Search for the cell housing the specified text and yield its [X, Y] center coordinate. 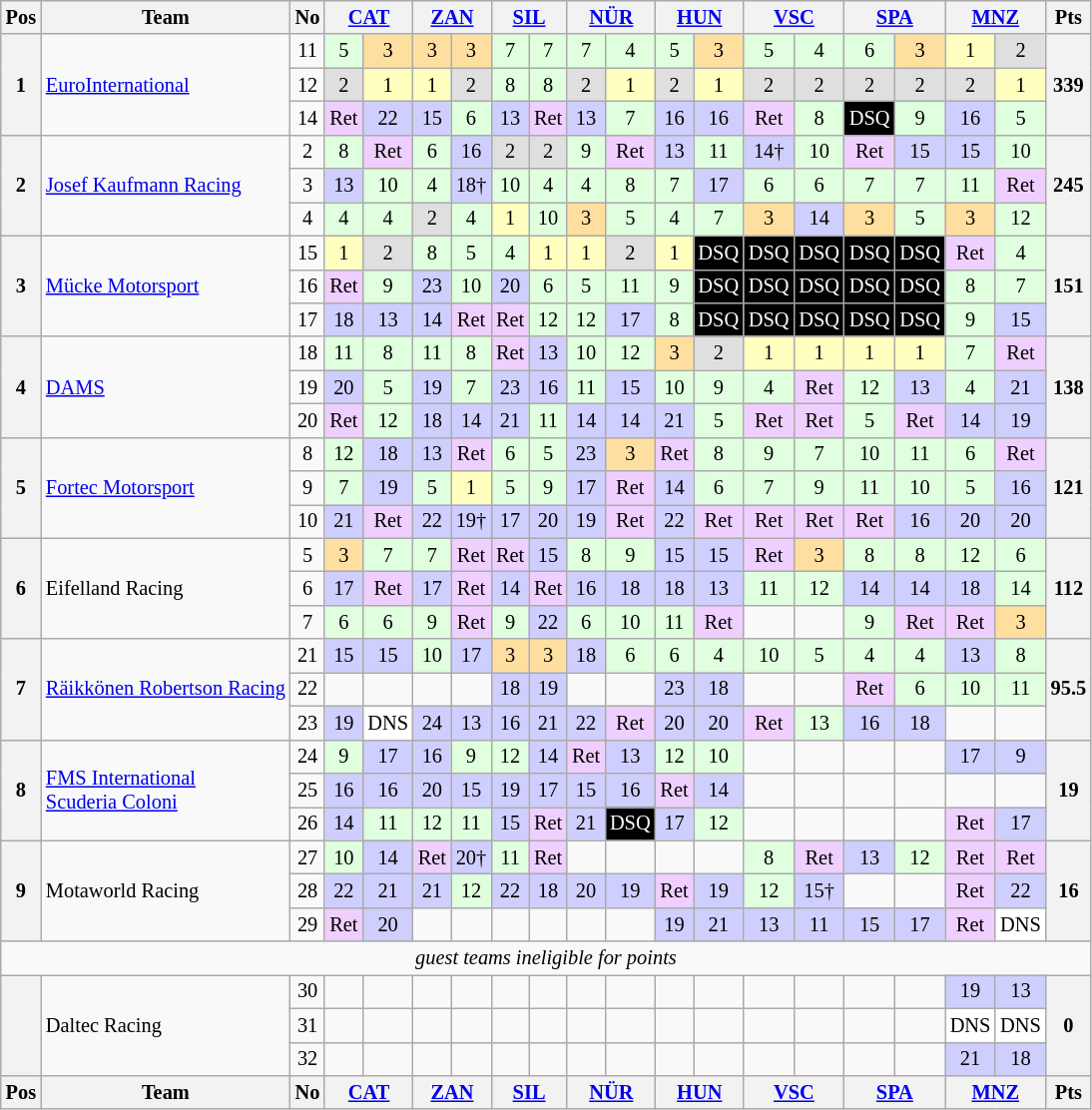
20† [471, 857]
29 [307, 924]
Räikkönen Robertson Racing [166, 689]
19† [471, 521]
14† [769, 152]
Fortec Motorsport [166, 487]
FMS International Scuderia Coloni [166, 791]
DAMS [166, 387]
0 [1068, 1024]
95.5 [1068, 689]
151 [1068, 285]
31 [307, 1025]
28 [307, 890]
245 [1068, 186]
Daltec Racing [166, 1024]
32 [307, 1059]
121 [1068, 487]
Josef Kaufmann Racing [166, 186]
26 [307, 824]
30 [307, 991]
339 [1068, 84]
Mücke Motorsport [166, 285]
Motaworld Racing [166, 890]
Eifelland Racing [166, 589]
EuroInternational [166, 84]
27 [307, 857]
138 [1068, 387]
18† [471, 186]
15† [819, 890]
guest teams ineligible for points [546, 958]
112 [1068, 589]
25 [307, 790]
